Locate the cell with the specified text and output its (x, y) center coordinate. 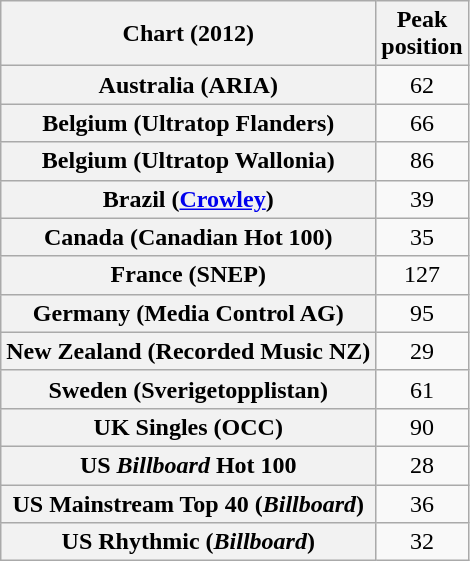
66 (422, 123)
Sweden (Sverigetopplistan) (188, 389)
62 (422, 85)
US Mainstream Top 40 (Billboard) (188, 503)
US Rhythmic (Billboard) (188, 542)
US Billboard Hot 100 (188, 465)
32 (422, 542)
61 (422, 389)
UK Singles (OCC) (188, 427)
New Zealand (Recorded Music NZ) (188, 351)
28 (422, 465)
29 (422, 351)
Australia (ARIA) (188, 85)
90 (422, 427)
35 (422, 237)
36 (422, 503)
France (SNEP) (188, 275)
39 (422, 199)
Belgium (Ultratop Wallonia) (188, 161)
Peakposition (422, 34)
Chart (2012) (188, 34)
Canada (Canadian Hot 100) (188, 237)
127 (422, 275)
86 (422, 161)
Belgium (Ultratop Flanders) (188, 123)
95 (422, 313)
Brazil (Crowley) (188, 199)
Germany (Media Control AG) (188, 313)
